From the cell containing the given text, extract its center point as [X, Y] coordinate. 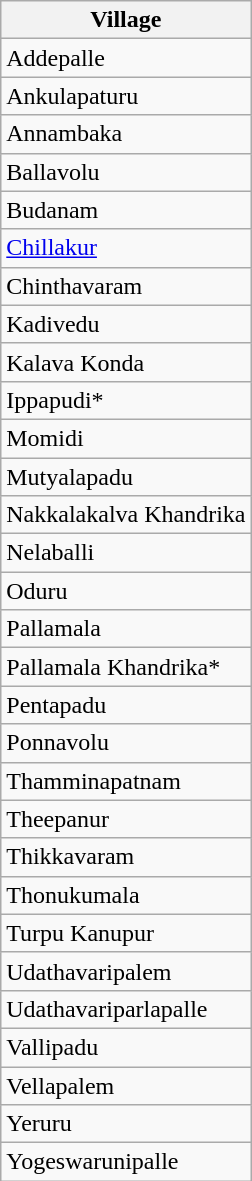
Oduru [126, 591]
Mutyalapadu [126, 477]
Addepalle [126, 58]
Kalava Konda [126, 362]
Village [126, 20]
Thamminapatnam [126, 781]
Annambaka [126, 134]
Nakkalakalva Khandrika [126, 515]
Pentapadu [126, 705]
Turpu Kanupur [126, 933]
Vellapalem [126, 1085]
Ankulapaturu [126, 96]
Yeruru [126, 1124]
Chinthavaram [126, 286]
Udathavariparlapalle [126, 1009]
Nelaballi [126, 553]
Theepanur [126, 819]
Ippapudi* [126, 400]
Ballavolu [126, 172]
Pallamala [126, 629]
Ponnavolu [126, 743]
Budanam [126, 210]
Udathavaripalem [126, 971]
Chillakur [126, 248]
Vallipadu [126, 1047]
Kadivedu [126, 324]
Thonukumala [126, 895]
Pallamala Khandrika* [126, 667]
Thikkavaram [126, 857]
Momidi [126, 438]
Yogeswarunipalle [126, 1162]
